Scan for the cell matching the given text and deliver its [X, Y] coordinate at center. 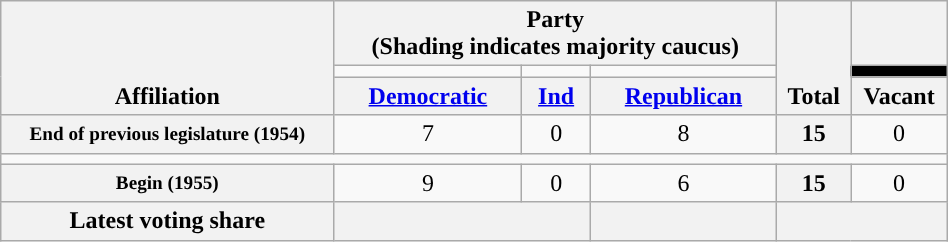
9 [428, 183]
Democratic [428, 96]
Vacant [899, 96]
6 [683, 183]
Affiliation [168, 58]
Republican [683, 96]
Begin (1955) [168, 183]
End of previous legislature (1954) [168, 134]
Party (Shading indicates majority caucus) [556, 34]
7 [428, 134]
Latest voting share [168, 221]
Ind [556, 96]
Total [814, 58]
8 [683, 134]
